Return the (X, Y) coordinate for the center point of the cell that contains the specified text.  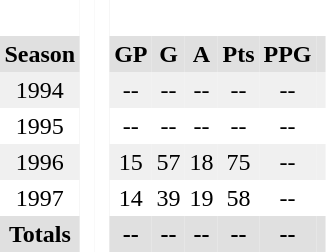
1994 (40, 90)
14 (131, 198)
Totals (40, 234)
Pts (238, 54)
1995 (40, 126)
15 (131, 162)
75 (238, 162)
PPG (288, 54)
G (168, 54)
57 (168, 162)
Season (40, 54)
A (202, 54)
1997 (40, 198)
39 (168, 198)
19 (202, 198)
1996 (40, 162)
GP (131, 54)
18 (202, 162)
58 (238, 198)
